For the text-containing cell, return its midpoint in (x, y) coordinate format. 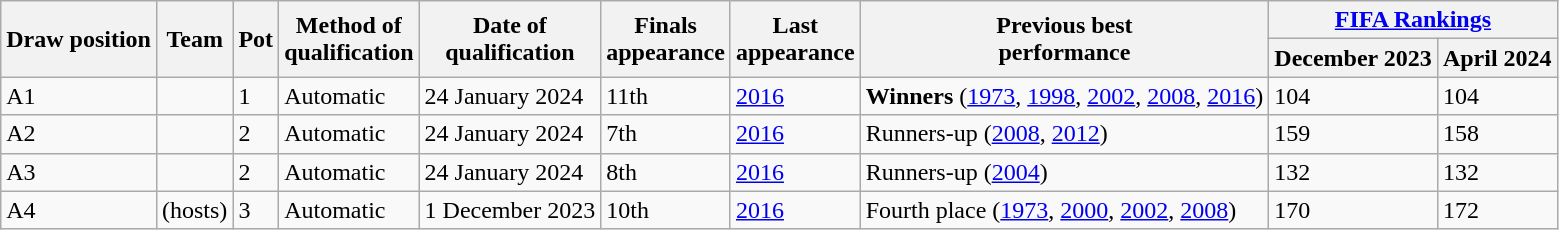
Lastappearance (795, 39)
Runners-up (2004) (1064, 172)
8th (666, 172)
A3 (79, 172)
3 (256, 210)
Draw position (79, 39)
Previous bestperformance (1064, 39)
158 (1497, 134)
A4 (79, 210)
1 December 2023 (510, 210)
170 (1354, 210)
159 (1354, 134)
December 2023 (1354, 58)
Method ofqualification (349, 39)
Pot (256, 39)
Date ofqualification (510, 39)
172 (1497, 210)
(hosts) (194, 210)
10th (666, 210)
FIFA Rankings (1413, 20)
Team (194, 39)
1 (256, 96)
Winners (1973, 1998, 2002, 2008, 2016) (1064, 96)
Runners-up (2008, 2012) (1064, 134)
7th (666, 134)
A2 (79, 134)
April 2024 (1497, 58)
11th (666, 96)
Finalsappearance (666, 39)
Fourth place (1973, 2000, 2002, 2008) (1064, 210)
A1 (79, 96)
